Provide the [x, y] coordinate of the cell's center where the given text is located.  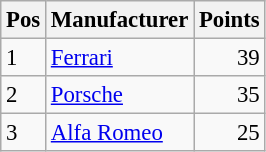
Manufacturer [120, 20]
3 [24, 133]
Ferrari [120, 58]
25 [230, 133]
39 [230, 58]
2 [24, 95]
Porsche [120, 95]
Alfa Romeo [120, 133]
35 [230, 95]
Pos [24, 20]
1 [24, 58]
Points [230, 20]
